Identify which cell holds the provided text, then report its (x, y) central coordinate. 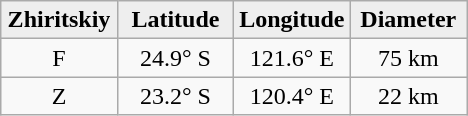
22 km (408, 96)
Longitude (292, 20)
120.4° E (292, 96)
Latitude (175, 20)
121.6° E (292, 58)
Zhiritskiy (59, 20)
23.2° S (175, 96)
24.9° S (175, 58)
75 km (408, 58)
Z (59, 96)
F (59, 58)
Diameter (408, 20)
